Detect which cell encompasses the target text, then output its (X, Y) center coordinate. 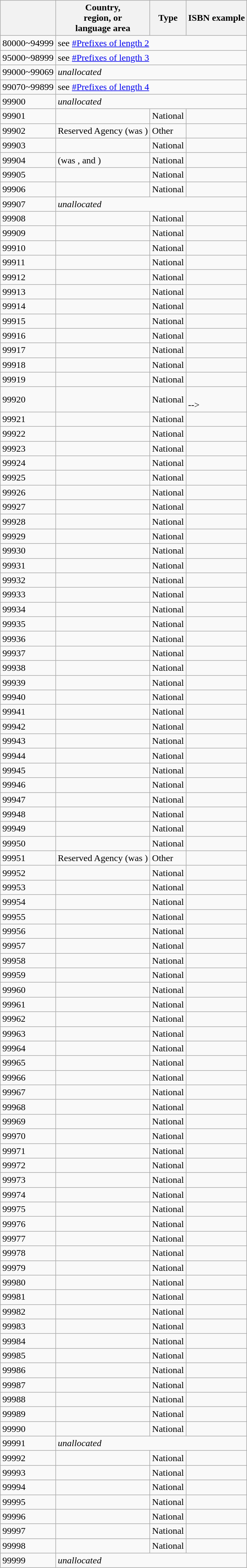
99901 (28, 116)
99906 (28, 189)
99910 (28, 248)
99999 (28, 1560)
99989 (28, 1414)
99918 (28, 365)
99987 (28, 1385)
99997 (28, 1531)
Country,region, orlanguage area (103, 18)
99984 (28, 1341)
99960 (28, 990)
99970 (28, 1136)
99914 (28, 306)
ISBN example (216, 18)
99962 (28, 1019)
99982 (28, 1312)
99995 (28, 1502)
99921 (28, 419)
99944 (28, 756)
99977 (28, 1239)
99946 (28, 785)
80000~94999 (28, 43)
99919 (28, 379)
99913 (28, 292)
see #Prefixes of length 2 (152, 43)
99967 (28, 1092)
99920 (28, 399)
99992 (28, 1458)
99955 (28, 917)
99953 (28, 887)
99961 (28, 1004)
99990 (28, 1429)
99070~99899 (28, 87)
99904 (28, 160)
99907 (28, 204)
99963 (28, 1034)
99935 (28, 624)
99941 (28, 712)
99980 (28, 1282)
99979 (28, 1268)
99923 (28, 449)
99902 (28, 131)
99905 (28, 175)
99945 (28, 770)
95000~98999 (28, 58)
99983 (28, 1326)
99927 (28, 507)
99936 (28, 639)
99974 (28, 1195)
99908 (28, 219)
99916 (28, 336)
99951 (28, 858)
see #Prefixes of length 4 (152, 87)
99000~99069 (28, 72)
99928 (28, 522)
99934 (28, 609)
99947 (28, 800)
--> (216, 399)
99985 (28, 1355)
99937 (28, 653)
99952 (28, 873)
99903 (28, 145)
99998 (28, 1546)
99942 (28, 727)
99988 (28, 1400)
99976 (28, 1224)
99968 (28, 1107)
99981 (28, 1297)
99924 (28, 463)
99926 (28, 492)
99930 (28, 551)
99929 (28, 536)
99993 (28, 1473)
Type (168, 18)
99975 (28, 1209)
see #Prefixes of length 3 (152, 58)
99958 (28, 961)
99948 (28, 814)
99943 (28, 741)
99954 (28, 902)
99978 (28, 1253)
99994 (28, 1487)
(was , and ) (103, 160)
99931 (28, 565)
99933 (28, 595)
99964 (28, 1048)
99938 (28, 668)
99932 (28, 580)
99925 (28, 478)
99949 (28, 829)
99971 (28, 1151)
99991 (28, 1443)
99972 (28, 1166)
99939 (28, 682)
99950 (28, 843)
99922 (28, 434)
99956 (28, 931)
99917 (28, 350)
99940 (28, 697)
99957 (28, 946)
99915 (28, 321)
99911 (28, 263)
99900 (28, 101)
99965 (28, 1063)
99912 (28, 277)
99966 (28, 1077)
99973 (28, 1180)
99959 (28, 975)
99909 (28, 233)
99969 (28, 1121)
99996 (28, 1516)
99986 (28, 1370)
